Scan for the cell matching the given text and deliver its [x, y] coordinate at center. 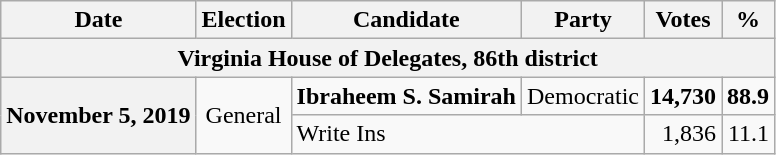
Election [244, 20]
Write Ins [468, 134]
Votes [682, 20]
1,836 [682, 134]
Ibraheem S. Samirah [406, 96]
11.1 [748, 134]
November 5, 2019 [98, 115]
Candidate [406, 20]
Party [582, 20]
% [748, 20]
14,730 [682, 96]
Democratic [582, 96]
Date [98, 20]
General [244, 115]
Virginia House of Delegates, 86th district [388, 58]
88.9 [748, 96]
